Provide the (x, y) coordinate of the cell's center where the given text is located.  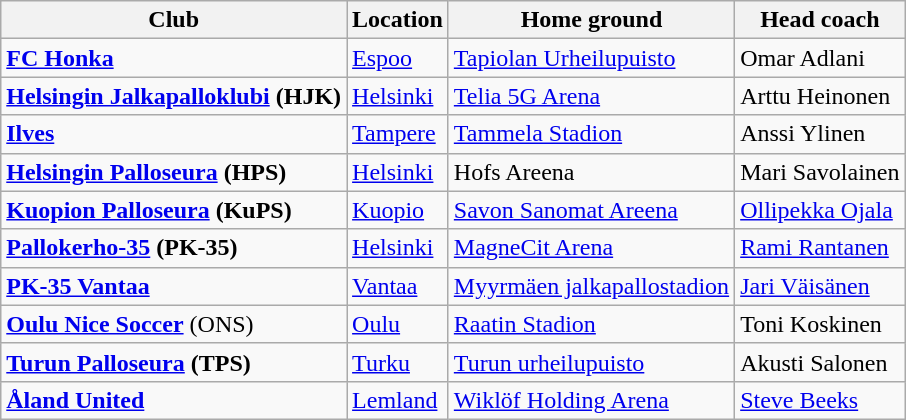
Myyrmäen jalkapallostadion (591, 286)
Turku (398, 362)
Helsingin Jalkapalloklubi (HJK) (174, 96)
Rami Rantanen (820, 248)
Tampere (398, 134)
Arttu Heinonen (820, 96)
Lemland (398, 400)
Kuopion Palloseura (KuPS) (174, 210)
Mari Savolainen (820, 172)
Kuopio (398, 210)
Jari Väisänen (820, 286)
Home ground (591, 20)
Espoo (398, 58)
Oulu (398, 324)
Omar Adlani (820, 58)
Head coach (820, 20)
Turun urheilupuisto (591, 362)
FC Honka (174, 58)
Raatin Stadion (591, 324)
Toni Koskinen (820, 324)
Akusti Salonen (820, 362)
Club (174, 20)
Turun Palloseura (TPS) (174, 362)
Location (398, 20)
Wiklöf Holding Arena (591, 400)
MagneCit Arena (591, 248)
Steve Beeks (820, 400)
Hofs Areena (591, 172)
Ilves (174, 134)
Oulu Nice Soccer (ONS) (174, 324)
Ollipekka Ojala (820, 210)
Anssi Ylinen (820, 134)
Vantaa (398, 286)
PK-35 Vantaa (174, 286)
Tammela Stadion (591, 134)
Åland United (174, 400)
Tapiolan Urheilupuisto (591, 58)
Savon Sanomat Areena (591, 210)
Pallokerho-35 (PK-35) (174, 248)
Telia 5G Arena (591, 96)
Helsingin Palloseura (HPS) (174, 172)
